Pinpoint the cell where the given text exists, returning its [X, Y] midpoint coordinate. 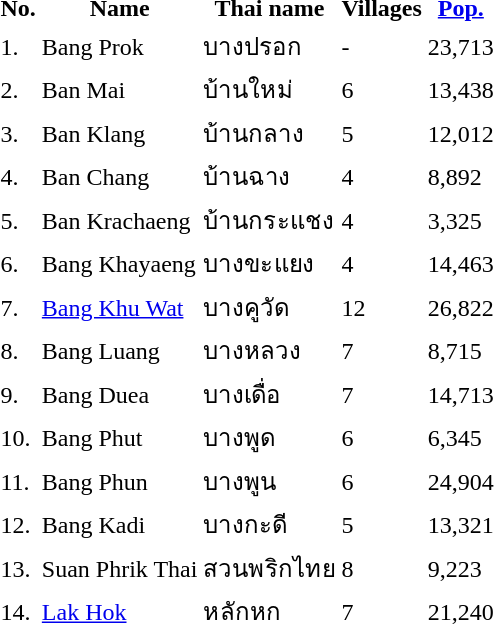
บางคูวัด [270, 307]
บางเดื่อ [270, 394]
บางปรอก [270, 46]
Suan Phrik Thai [120, 568]
12 [382, 307]
บ้านกระแชง [270, 220]
บางกะดี [270, 524]
Bang Phut [120, 438]
Bang Khayaeng [120, 264]
บ้านฉาง [270, 176]
Bang Luang [120, 350]
บางพูด [270, 438]
บางพูน [270, 481]
Bang Kadi [120, 524]
บ้านใหม่ [270, 90]
- [382, 46]
Bang Khu Wat [120, 307]
บางขะแยง [270, 264]
Ban Chang [120, 176]
Ban Mai [120, 90]
8 [382, 568]
Bang Phun [120, 481]
Bang Prok [120, 46]
บ้านกลาง [270, 133]
บางหลวง [270, 350]
Bang Duea [120, 394]
Ban Klang [120, 133]
สวนพริกไทย [270, 568]
Ban Krachaeng [120, 220]
